Extract the (x, y) coordinate from the center of the cell holding the provided text.  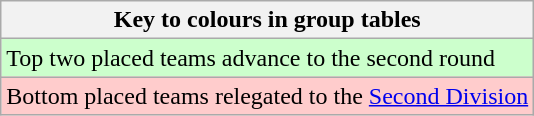
Key to colours in group tables (268, 20)
Top two placed teams advance to the second round (268, 58)
Bottom placed teams relegated to the Second Division (268, 96)
